Scan for the cell matching the given text and deliver its (X, Y) coordinate at center. 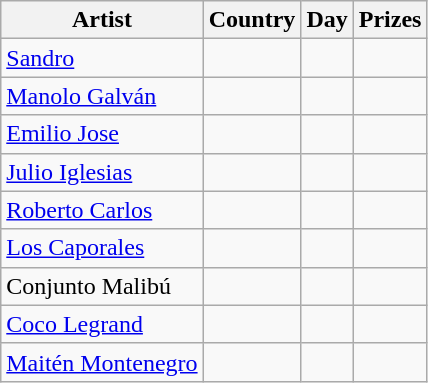
Roberto Carlos (102, 210)
Manolo Galván (102, 96)
Los Caporales (102, 248)
Sandro (102, 58)
Country (252, 20)
Maitén Montenegro (102, 362)
Day (327, 20)
Prizes (390, 20)
Julio Iglesias (102, 172)
Coco Legrand (102, 324)
Emilio Jose (102, 134)
Artist (102, 20)
Conjunto Malibú (102, 286)
